From the cell containing the given text, extract its center point as (x, y) coordinate. 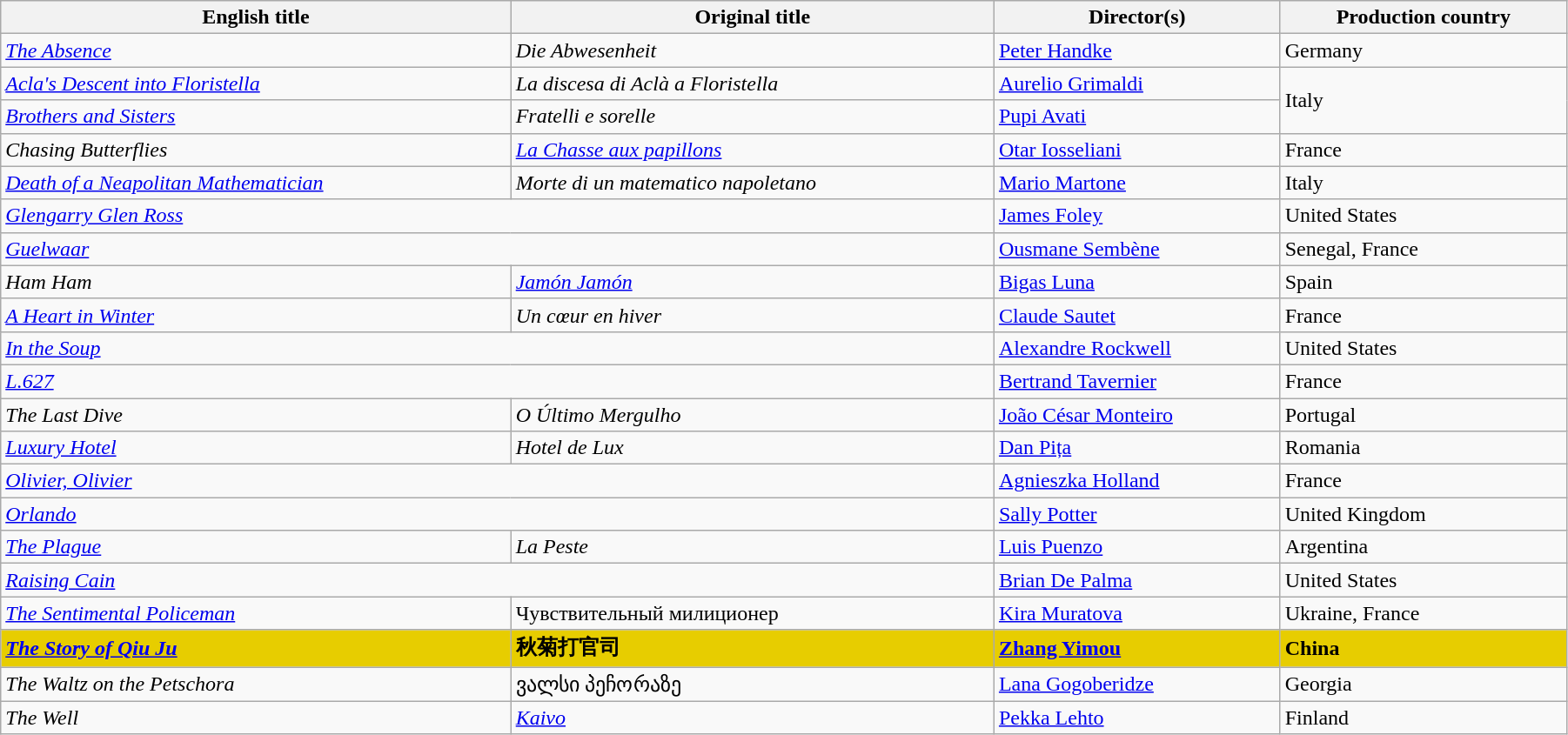
Hotel de Lux (752, 448)
O Último Mergulho (752, 415)
United Kingdom (1424, 514)
Lana Gogoberidze (1136, 684)
La Peste (752, 547)
Чувствительный милиционер (752, 613)
Senegal, France (1424, 249)
Dan Pița (1136, 448)
The Plague (256, 547)
Orlando (498, 514)
Fratelli e sorelle (752, 117)
Agnieszka Holland (1136, 481)
Brothers and Sisters (256, 117)
The Story of Qiu Ju (256, 649)
Glengarry Glen Ross (498, 216)
Ham Ham (256, 282)
Sally Potter (1136, 514)
Original title (752, 17)
James Foley (1136, 216)
Death of a Neapolitan Mathematician (256, 183)
The Sentimental Policeman (256, 613)
Spain (1424, 282)
Germany (1424, 50)
Aurelio Grimaldi (1136, 84)
La Chasse aux papillons (752, 150)
Olivier, Olivier (498, 481)
Bertrand Tavernier (1136, 381)
Pekka Lehto (1136, 718)
The Last Dive (256, 415)
Luxury Hotel (256, 448)
Morte di un matematico napoletano (752, 183)
English title (256, 17)
Die Abwesenheit (752, 50)
Acla's Descent into Floristella (256, 84)
Luis Puenzo (1136, 547)
The Waltz on the Petschora (256, 684)
Pupi Avati (1136, 117)
Ukraine, France (1424, 613)
Portugal (1424, 415)
A Heart in Winter (256, 315)
Mario Martone (1136, 183)
秋菊打官司 (752, 649)
Ousmane Sembène (1136, 249)
Bigas Luna (1136, 282)
The Well (256, 718)
The Absence (256, 50)
Claude Sautet (1136, 315)
Production country (1424, 17)
Peter Handke (1136, 50)
Kira Muratova (1136, 613)
Raising Cain (498, 580)
Un cœur en hiver (752, 315)
La discesa di Aclà a Floristella (752, 84)
Chasing Butterflies (256, 150)
Finland (1424, 718)
Kaivo (752, 718)
L.627 (498, 381)
Otar Iosseliani (1136, 150)
Jamón Jamón (752, 282)
Georgia (1424, 684)
Zhang Yimou (1136, 649)
Alexandre Rockwell (1136, 348)
China (1424, 649)
ვალსი პეჩორაზე (752, 684)
Director(s) (1136, 17)
Romania (1424, 448)
In the Soup (498, 348)
Brian De Palma (1136, 580)
Guelwaar (498, 249)
João César Monteiro (1136, 415)
Argentina (1424, 547)
